Find where the given text appears and provide that cell's center as (X, Y) coordinate. 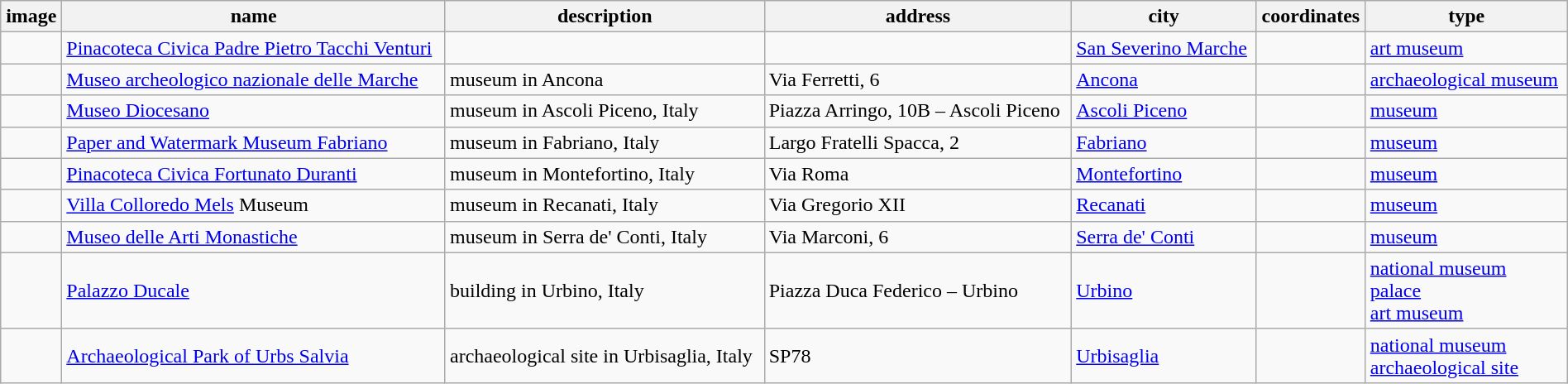
museum in Fabriano, Italy (605, 142)
Ascoli Piceno (1164, 111)
Museo delle Arti Monastiche (254, 237)
Urbisaglia (1164, 356)
Montefortino (1164, 174)
Paper and Watermark Museum Fabriano (254, 142)
Fabriano (1164, 142)
national museumpalaceart museum (1466, 290)
Pinacoteca Civica Padre Pietro Tacchi Venturi (254, 48)
museum in Serra de' Conti, Italy (605, 237)
Pinacoteca Civica Fortunato Duranti (254, 174)
Recanati (1164, 205)
coordinates (1312, 17)
Via Ferretti, 6 (918, 79)
SP78 (918, 356)
Via Roma (918, 174)
Serra de' Conti (1164, 237)
Piazza Arringo, 10B – Ascoli Piceno (918, 111)
San Severino Marche (1164, 48)
image (31, 17)
museum in Ascoli Piceno, Italy (605, 111)
Via Marconi, 6 (918, 237)
Villa Colloredo Mels Museum (254, 205)
address (918, 17)
Ancona (1164, 79)
type (1466, 17)
Largo Fratelli Spacca, 2 (918, 142)
name (254, 17)
art museum (1466, 48)
city (1164, 17)
Museo Diocesano (254, 111)
Palazzo Ducale (254, 290)
Piazza Duca Federico – Urbino (918, 290)
national museumarchaeological site (1466, 356)
museum in Recanati, Italy (605, 205)
Archaeological Park of Urbs Salvia (254, 356)
Museo archeologico nazionale delle Marche (254, 79)
building in Urbino, Italy (605, 290)
Via Gregorio XII (918, 205)
Urbino (1164, 290)
museum in Ancona (605, 79)
archaeological museum (1466, 79)
archaeological site in Urbisaglia, Italy (605, 356)
description (605, 17)
museum in Montefortino, Italy (605, 174)
